For the text-containing cell, return its midpoint in [x, y] coordinate format. 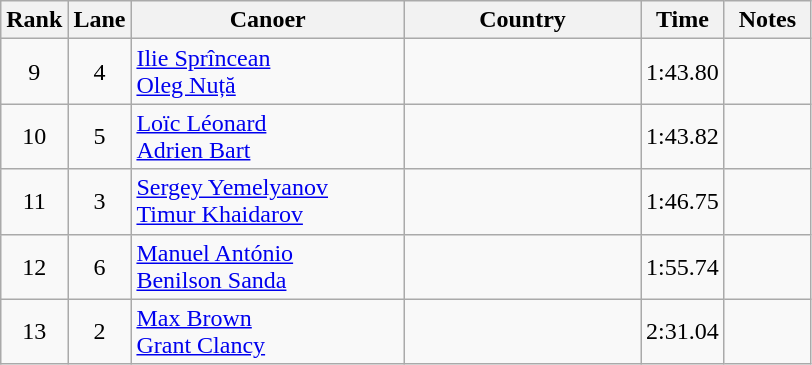
2 [100, 332]
6 [100, 266]
Notes [767, 20]
Rank [34, 20]
Sergey YemelyanovTimur Khaidarov [268, 202]
2:31.04 [683, 332]
4 [100, 72]
12 [34, 266]
Country [522, 20]
Loïc LéonardAdrien Bart [268, 136]
1:55.74 [683, 266]
Manuel AntónioBenilson Sanda [268, 266]
Ilie SprînceanOleg Nuță [268, 72]
11 [34, 202]
Lane [100, 20]
9 [34, 72]
3 [100, 202]
Canoer [268, 20]
1:43.80 [683, 72]
Max BrownGrant Clancy [268, 332]
1:46.75 [683, 202]
5 [100, 136]
1:43.82 [683, 136]
Time [683, 20]
13 [34, 332]
10 [34, 136]
